Identify which cell holds the provided text, then report its (x, y) central coordinate. 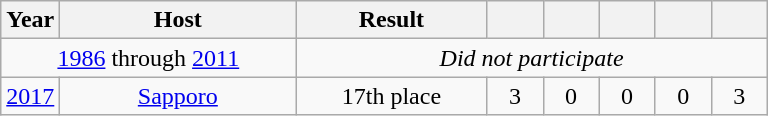
Did not participate (532, 58)
17th place (392, 96)
1986 through 2011 (148, 58)
Result (392, 20)
Year (30, 20)
2017 (30, 96)
Host (178, 20)
Sapporo (178, 96)
